Find where the given text appears and provide that cell's center as (X, Y) coordinate. 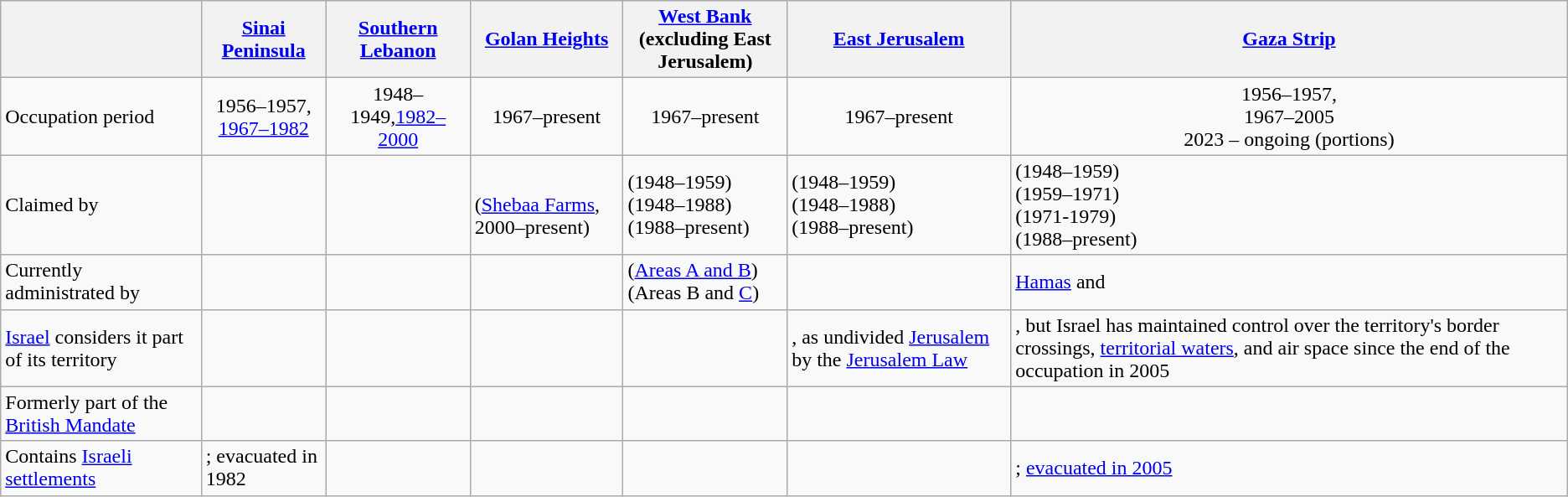
1956–1957,1967–20052023 – ongoing (portions) (1290, 116)
, as undivided Jerusalem by the Jerusalem Law (900, 348)
Contains Israeli settlements (101, 468)
Claimed by (101, 204)
Occupation period (101, 116)
; evacuated in 2005 (1290, 468)
Israel considers it part of its territory (101, 348)
; evacuated in 1982 (263, 468)
Formerly part of the British Mandate (101, 414)
(Shebaa Farms, 2000–present) (546, 204)
1948–1949,1982–2000 (398, 116)
Golan Heights (546, 39)
Sinai Peninsula (263, 39)
Hamas and (1290, 282)
Currently administrated by (101, 282)
, but Israel has maintained control over the territory's border crossings, territorial waters, and air space since the end of the occupation in 2005 (1290, 348)
(Areas A and B) (Areas B and C) (705, 282)
East Jerusalem (900, 39)
West Bank(excluding East Jerusalem) (705, 39)
1956–1957,1967–1982 (263, 116)
Southern Lebanon (398, 39)
Gaza Strip (1290, 39)
(1948–1959) (1959–1971) (1971-1979) (1988–present) (1290, 204)
